Pinpoint the cell where the given text exists, returning its [X, Y] midpoint coordinate. 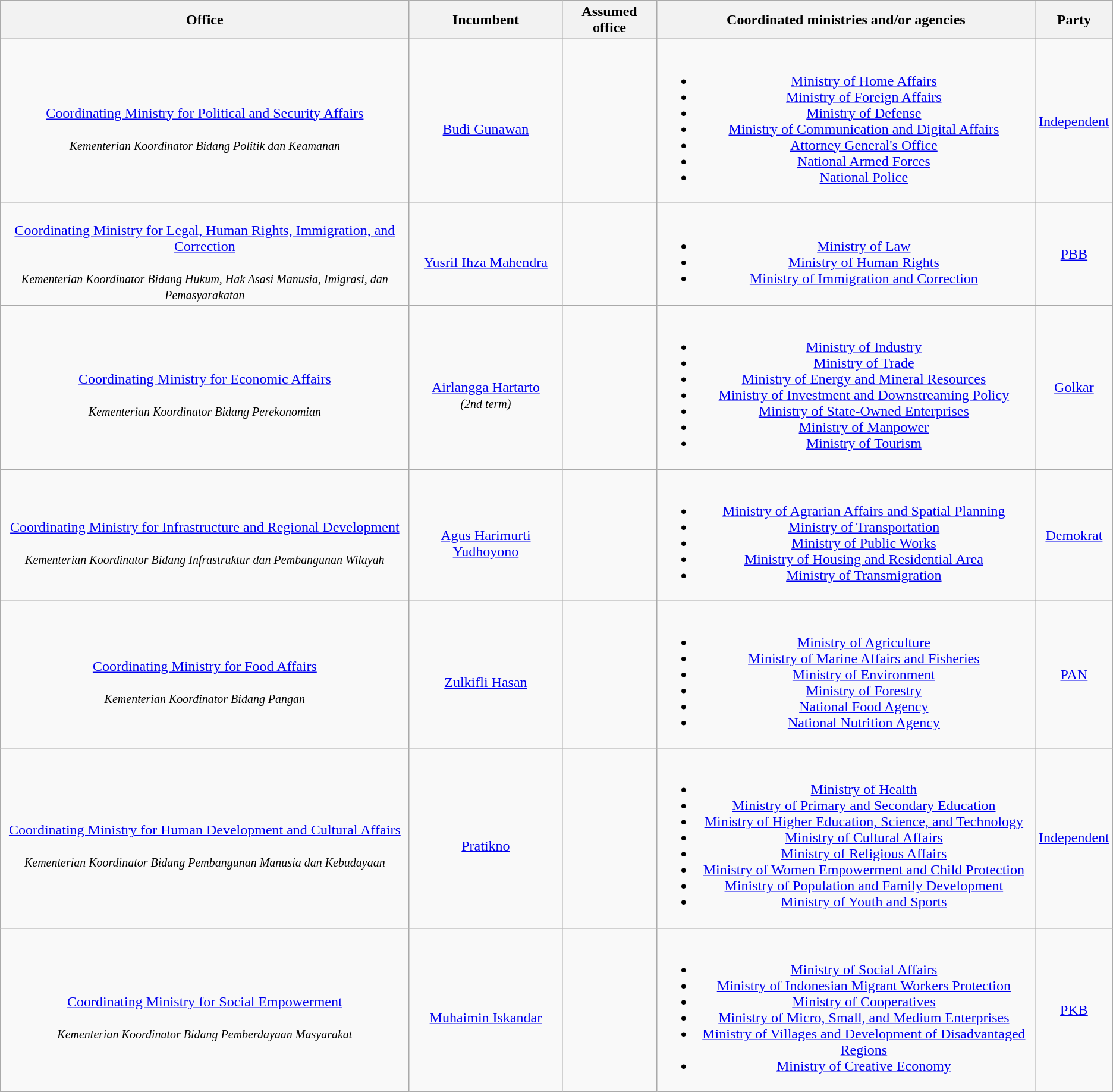
Assumed office [609, 20]
Coordinating Ministry for Economic AffairsKementerian Koordinator Bidang Perekonomian [205, 388]
Pratikno [486, 838]
Office [205, 20]
Coordinating Ministry for Food AffairsKementerian Koordinator Bidang Pangan [205, 674]
Muhaimin Iskandar [486, 1010]
Golkar [1074, 388]
PBB [1074, 255]
Coordinating Ministry for Social EmpowermentKementerian Koordinator Bidang Pemberdayaan Masyarakat [205, 1010]
Party [1074, 20]
Coordinated ministries and/or agencies [845, 20]
Coordinating Ministry for Political and Security AffairsKementerian Koordinator Bidang Politik dan Keamanan [205, 121]
Demokrat [1074, 535]
Coordinating Ministry for Infrastructure and Regional DevelopmentKementerian Koordinator Bidang Infrastruktur dan Pembangunan Wilayah [205, 535]
PKB [1074, 1010]
Yusril Ihza Mahendra [486, 255]
Budi Gunawan [486, 121]
Airlangga Hartarto(2nd term) [486, 388]
PAN [1074, 674]
Zulkifli Hasan [486, 674]
Coordinating Ministry for Human Development and Cultural AffairsKementerian Koordinator Bidang Pembangunan Manusia dan Kebudayaan [205, 838]
Incumbent [486, 20]
Agus Harimurti Yudhoyono [486, 535]
Ministry of LawMinistry of Human RightsMinistry of Immigration and Correction [845, 255]
